Identify which cell holds the provided text, then report its (x, y) central coordinate. 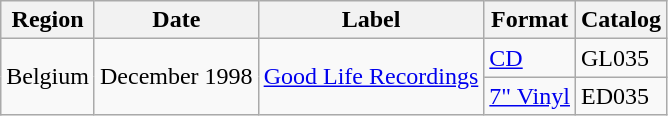
Good Life Recordings (371, 77)
Label (371, 20)
GL035 (620, 58)
Format (530, 20)
ED035 (620, 96)
Catalog (620, 20)
December 1998 (176, 77)
Date (176, 20)
Region (48, 20)
7" Vinyl (530, 96)
Belgium (48, 77)
CD (530, 58)
